Capture the cell that displays the provided text and extract its [X, Y] central coordinate. 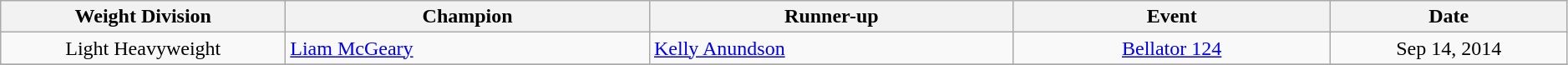
Bellator 124 [1171, 48]
Liam McGeary [468, 48]
Date [1449, 17]
Event [1171, 17]
Champion [468, 17]
Light Heavyweight [144, 48]
Sep 14, 2014 [1449, 48]
Weight Division [144, 17]
Runner-up [831, 17]
Kelly Anundson [831, 48]
